Locate the cell with the specified text and output its [x, y] center coordinate. 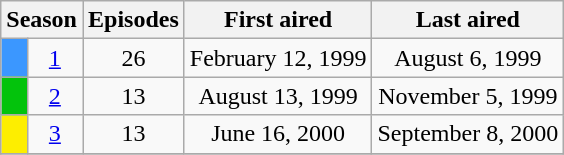
First aired [278, 20]
August 13, 1999 [278, 96]
February 12, 1999 [278, 58]
1 [54, 58]
26 [133, 58]
November 5, 1999 [468, 96]
Season [42, 20]
Last aired [468, 20]
2 [54, 96]
3 [54, 134]
June 16, 2000 [278, 134]
August 6, 1999 [468, 58]
Episodes [133, 20]
September 8, 2000 [468, 134]
